From the cell containing the given text, extract its center point as (x, y) coordinate. 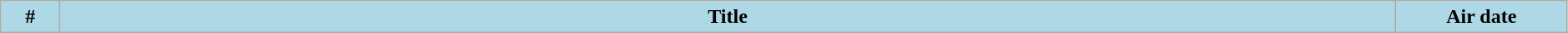
Air date (1481, 17)
# (30, 17)
Title (728, 17)
